Determine the [x, y] coordinate at the center of the cell enclosing the given text.  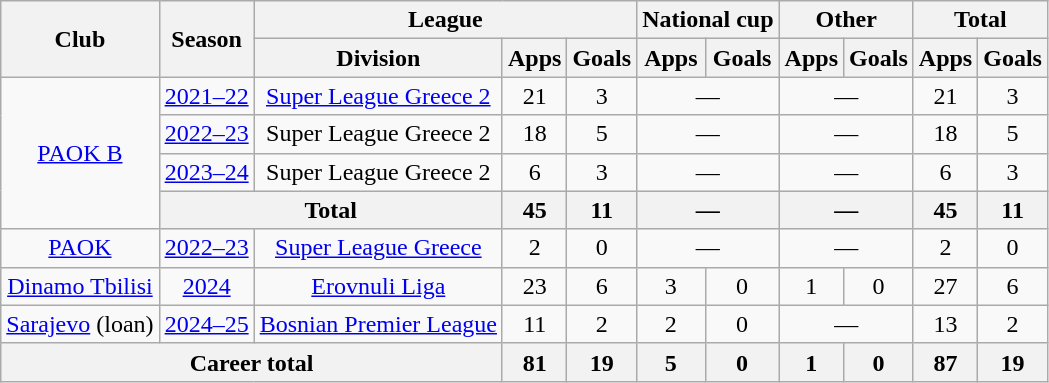
Erovnuli Liga [378, 286]
Division [378, 58]
PAOK B [80, 153]
2024–25 [206, 324]
2024 [206, 286]
27 [945, 286]
Sarajevo (loan) [80, 324]
PAOK [80, 248]
Club [80, 39]
League [445, 20]
Other [846, 20]
Career total [252, 362]
87 [945, 362]
Dinamo Tbilisi [80, 286]
81 [534, 362]
National cup [708, 20]
2023–24 [206, 172]
23 [534, 286]
Super League Greece [378, 248]
Bosnian Premier League [378, 324]
2021–22 [206, 96]
Season [206, 39]
13 [945, 324]
